Determine the (x, y) coordinate at the center of the cell enclosing the given text.  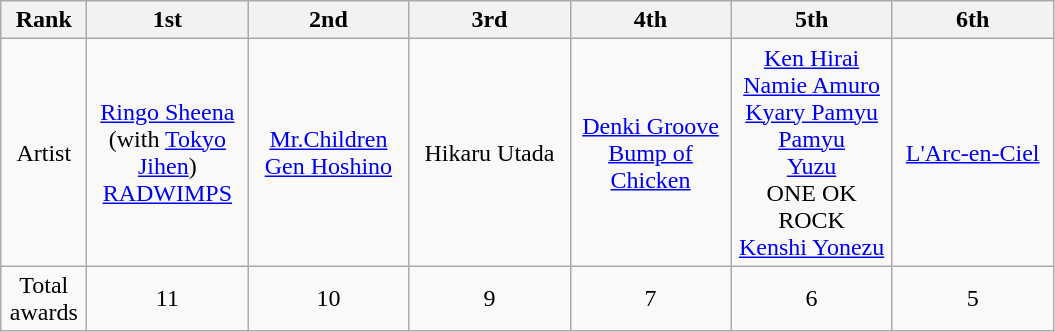
Ken HiraiNamie AmuroKyary Pamyu PamyuYuzuONE OK ROCKKenshi Yonezu (812, 152)
7 (650, 298)
3rd (490, 20)
11 (168, 298)
10 (328, 298)
4th (650, 20)
Hikaru Utada (490, 152)
9 (490, 298)
2nd (328, 20)
5 (972, 298)
6th (972, 20)
1st (168, 20)
5th (812, 20)
Rank (44, 20)
Ringo Sheena (with Tokyo Jihen)RADWIMPS (168, 152)
Artist (44, 152)
Mr.ChildrenGen Hoshino (328, 152)
L'Arc-en-Ciel (972, 152)
Denki GrooveBump of Chicken (650, 152)
6 (812, 298)
Total awards (44, 298)
